Output the [X, Y] coordinate of the center of the cell containing the given text.  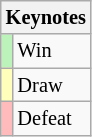
Win [52, 51]
Keynotes [46, 17]
Defeat [52, 118]
Draw [52, 85]
